For the text-containing cell, return its midpoint in [x, y] coordinate format. 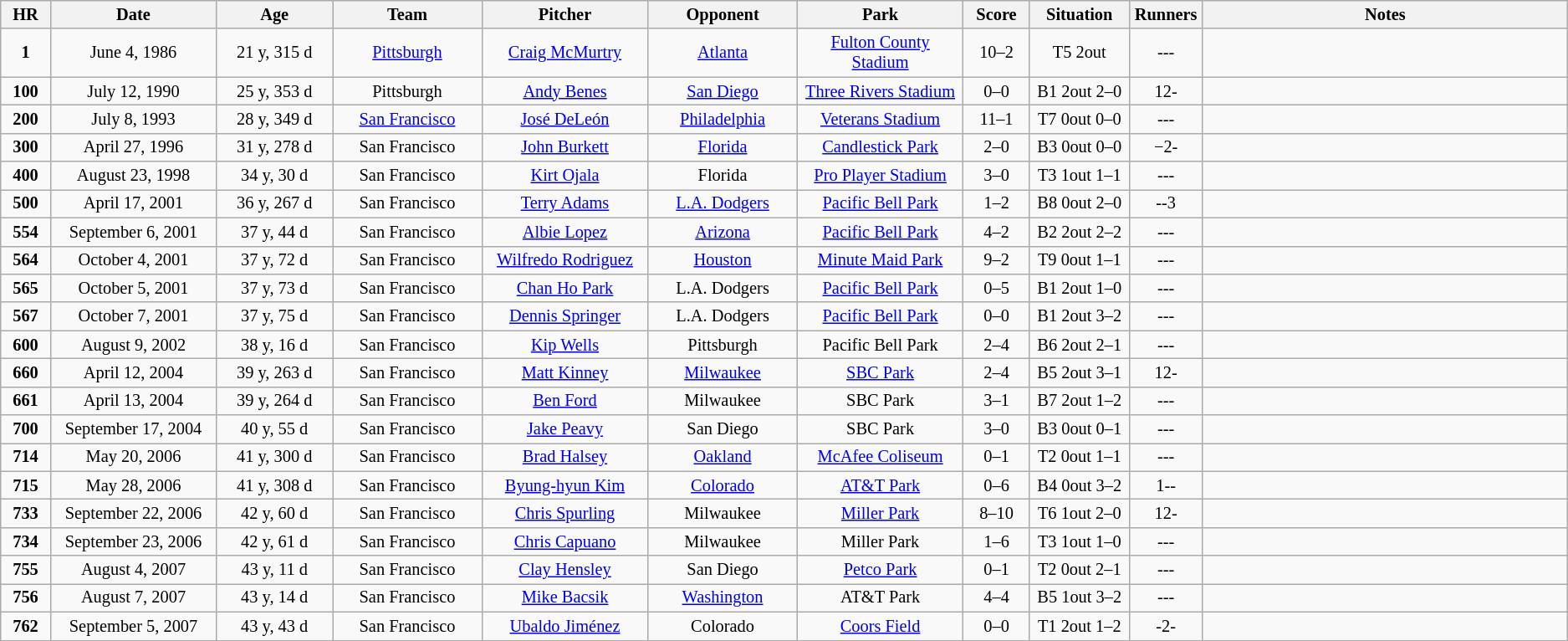
October 5, 2001 [133, 288]
200 [26, 119]
August 9, 2002 [133, 345]
Fulton County Stadium [880, 53]
11–1 [997, 119]
July 12, 1990 [133, 91]
565 [26, 288]
Oakland [723, 457]
−2- [1166, 147]
1 [26, 53]
April 27, 1996 [133, 147]
B8 0out 2–0 [1079, 203]
700 [26, 429]
Chris Spurling [564, 513]
660 [26, 372]
Atlanta [723, 53]
Byung-hyun Kim [564, 485]
Wilfredo Rodriguez [564, 260]
T2 0out 2–1 [1079, 570]
41 y, 300 d [274, 457]
38 y, 16 d [274, 345]
Matt Kinney [564, 372]
10–2 [997, 53]
1–6 [997, 541]
Chan Ho Park [564, 288]
B3 0out 0–0 [1079, 147]
Park [880, 14]
2–0 [997, 147]
600 [26, 345]
September 6, 2001 [133, 232]
Age [274, 14]
October 7, 2001 [133, 316]
Team [408, 14]
Washington [723, 597]
Situation [1079, 14]
May 28, 2006 [133, 485]
B5 1out 3–2 [1079, 597]
34 y, 30 d [274, 176]
3–1 [997, 401]
Score [997, 14]
Philadelphia [723, 119]
41 y, 308 d [274, 485]
Ubaldo Jiménez [564, 626]
José DeLeón [564, 119]
B6 2out 2–1 [1079, 345]
Three Rivers Stadium [880, 91]
Runners [1166, 14]
762 [26, 626]
-2- [1166, 626]
September 23, 2006 [133, 541]
April 13, 2004 [133, 401]
100 [26, 91]
39 y, 264 d [274, 401]
T1 2out 1–2 [1079, 626]
9–2 [997, 260]
39 y, 263 d [274, 372]
September 22, 2006 [133, 513]
Jake Peavy [564, 429]
25 y, 353 d [274, 91]
715 [26, 485]
37 y, 73 d [274, 288]
B1 2out 1–0 [1079, 288]
B5 2out 3–1 [1079, 372]
Kip Wells [564, 345]
42 y, 61 d [274, 541]
500 [26, 203]
T7 0out 0–0 [1079, 119]
4–2 [997, 232]
B1 2out 3–2 [1079, 316]
Houston [723, 260]
T3 1out 1–1 [1079, 176]
Chris Capuano [564, 541]
B4 0out 3–2 [1079, 485]
755 [26, 570]
31 y, 278 d [274, 147]
43 y, 11 d [274, 570]
43 y, 14 d [274, 597]
0–5 [997, 288]
42 y, 60 d [274, 513]
B2 2out 2–2 [1079, 232]
Terry Adams [564, 203]
Arizona [723, 232]
April 12, 2004 [133, 372]
August 23, 1998 [133, 176]
May 20, 2006 [133, 457]
October 4, 2001 [133, 260]
734 [26, 541]
August 7, 2007 [133, 597]
564 [26, 260]
Veterans Stadium [880, 119]
567 [26, 316]
Opponent [723, 14]
T3 1out 1–0 [1079, 541]
August 4, 2007 [133, 570]
28 y, 349 d [274, 119]
April 17, 2001 [133, 203]
1–2 [997, 203]
T2 0out 1–1 [1079, 457]
Petco Park [880, 570]
4–4 [997, 597]
B3 0out 0–1 [1079, 429]
43 y, 43 d [274, 626]
756 [26, 597]
Albie Lopez [564, 232]
40 y, 55 d [274, 429]
--3 [1166, 203]
September 17, 2004 [133, 429]
B1 2out 2–0 [1079, 91]
Brad Halsey [564, 457]
554 [26, 232]
Notes [1385, 14]
T5 2out [1079, 53]
21 y, 315 d [274, 53]
John Burkett [564, 147]
B7 2out 1–2 [1079, 401]
Coors Field [880, 626]
Craig McMurtry [564, 53]
Candlestick Park [880, 147]
Clay Hensley [564, 570]
July 8, 1993 [133, 119]
1-- [1166, 485]
37 y, 44 d [274, 232]
Mike Bacsik [564, 597]
September 5, 2007 [133, 626]
Minute Maid Park [880, 260]
0–6 [997, 485]
733 [26, 513]
661 [26, 401]
HR [26, 14]
37 y, 72 d [274, 260]
37 y, 75 d [274, 316]
300 [26, 147]
June 4, 1986 [133, 53]
36 y, 267 d [274, 203]
714 [26, 457]
8–10 [997, 513]
Date [133, 14]
400 [26, 176]
T9 0out 1–1 [1079, 260]
Kirt Ojala [564, 176]
T6 1out 2–0 [1079, 513]
Pitcher [564, 14]
Dennis Springer [564, 316]
Andy Benes [564, 91]
Pro Player Stadium [880, 176]
Ben Ford [564, 401]
McAfee Coliseum [880, 457]
